Pinpoint the cell where the given text exists, returning its (X, Y) midpoint coordinate. 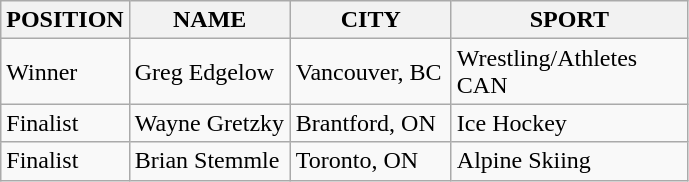
Winner (65, 72)
Toronto, ON (370, 161)
Ice Hockey (569, 123)
NAME (210, 20)
POSITION (65, 20)
Alpine Skiing (569, 161)
Wrestling/Athletes CAN (569, 72)
Vancouver, BC (370, 72)
Wayne Gretzky (210, 123)
CITY (370, 20)
Brian Stemmle (210, 161)
Brantford, ON (370, 123)
SPORT (569, 20)
Greg Edgelow (210, 72)
